Identify which cell holds the provided text, then report its (x, y) central coordinate. 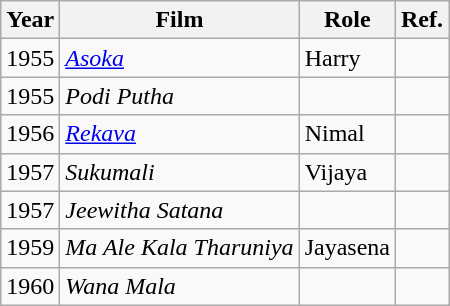
Ma Ale Kala Tharuniya (180, 248)
1959 (30, 248)
Wana Mala (180, 286)
Rekava (180, 134)
Asoka (180, 58)
Role (347, 20)
1960 (30, 286)
Jayasena (347, 248)
Film (180, 20)
Year (30, 20)
Ref. (422, 20)
Harry (347, 58)
Sukumali (180, 172)
Podi Putha (180, 96)
Vijaya (347, 172)
1956 (30, 134)
Jeewitha Satana (180, 210)
Nimal (347, 134)
